Scan for the cell matching the given text and deliver its (X, Y) coordinate at center. 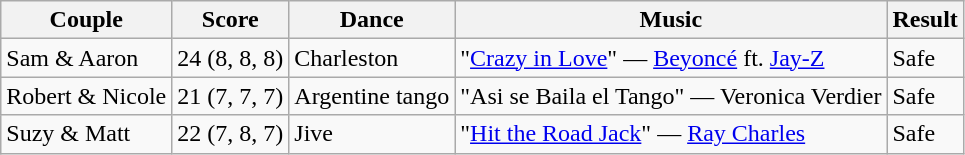
Suzy & Matt (86, 134)
Robert & Nicole (86, 96)
"Asi se Baila el Tango" — Veronica Verdier (671, 96)
Score (230, 20)
Dance (372, 20)
24 (8, 8, 8) (230, 58)
Music (671, 20)
Jive (372, 134)
21 (7, 7, 7) (230, 96)
Result (925, 20)
"Crazy in Love" — Beyoncé ft. Jay-Z (671, 58)
"Hit the Road Jack" — Ray Charles (671, 134)
Couple (86, 20)
Argentine tango (372, 96)
Charleston (372, 58)
22 (7, 8, 7) (230, 134)
Sam & Aaron (86, 58)
